Extract the [x, y] coordinate from the center of the cell holding the provided text.  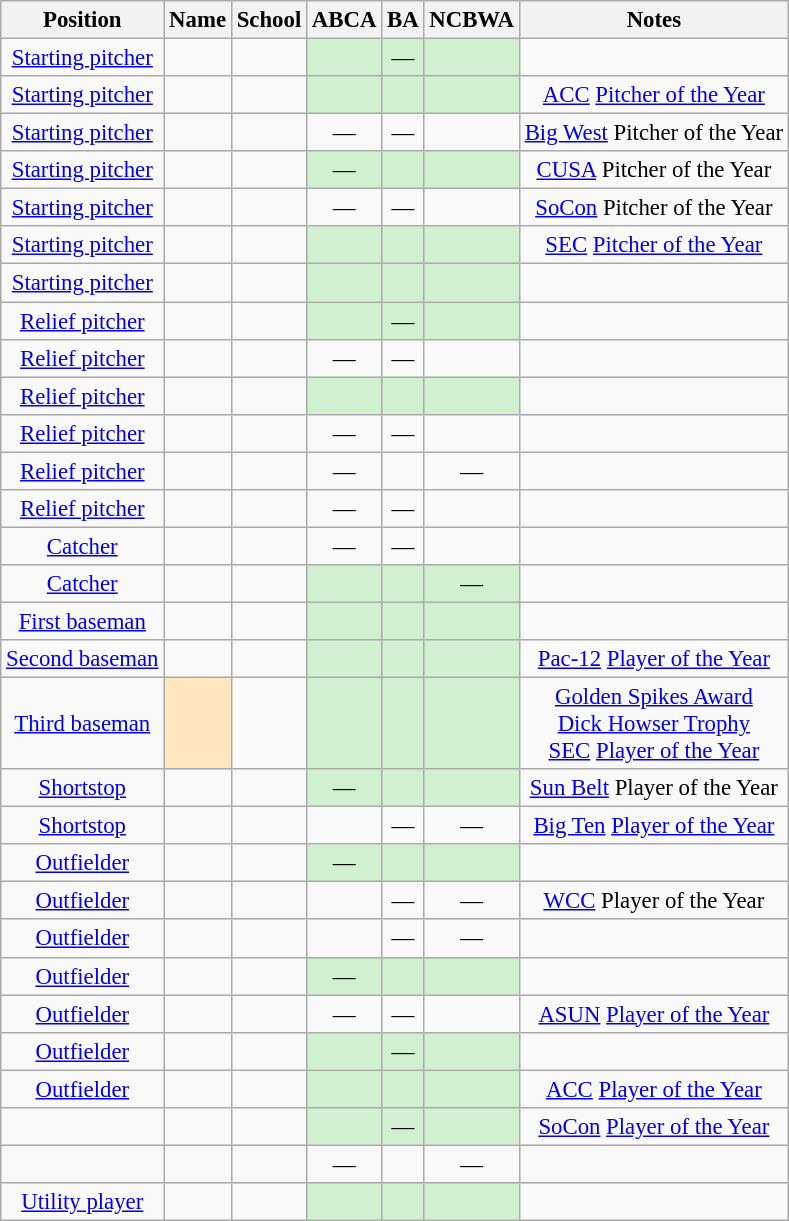
Pac-12 Player of the Year [654, 659]
ASUN Player of the Year [654, 1014]
Big Ten Player of the Year [654, 826]
Name [198, 20]
ABCA [344, 20]
Big West Pitcher of the Year [654, 133]
ACC Pitcher of the Year [654, 95]
SoCon Pitcher of the Year [654, 208]
SEC Pitcher of the Year [654, 245]
School [268, 20]
ACC Player of the Year [654, 1089]
SoCon Player of the Year [654, 1127]
Third baseman [82, 724]
BA [403, 20]
Utility player [82, 1202]
WCC Player of the Year [654, 901]
CUSA Pitcher of the Year [654, 170]
Second baseman [82, 659]
Sun Belt Player of the Year [654, 788]
Position [82, 20]
NCBWA [472, 20]
Golden Spikes Award Dick Howser Trophy SEC Player of the Year [654, 724]
Notes [654, 20]
First baseman [82, 621]
